Identify which cell holds the provided text, then report its [X, Y] central coordinate. 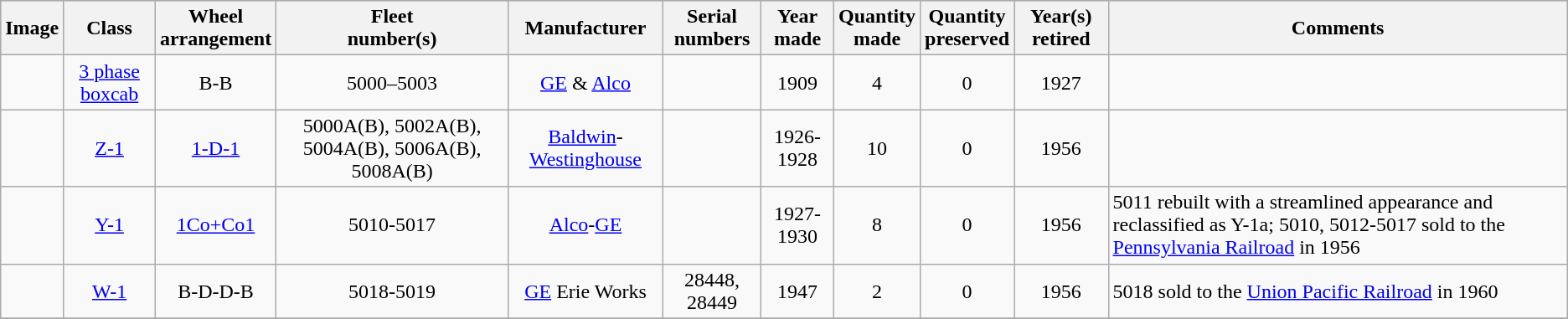
W-1 [110, 291]
Baldwin-Westinghouse [585, 148]
3 phase boxcab [110, 82]
28448, 28449 [712, 291]
5018-5019 [392, 291]
Class [110, 28]
Y-1 [110, 225]
5011 rebuilt with a streamlined appearance and reclassified as Y-1a; 5010, 5012-5017 sold to the Pennsylvania Railroad in 1956 [1338, 225]
4 [878, 82]
Quantitypreserved [967, 28]
Year made [797, 28]
Alco-GE [585, 225]
5010-5017 [392, 225]
Comments [1338, 28]
10 [878, 148]
1Co+Co1 [215, 225]
Serialnumbers [712, 28]
1909 [797, 82]
1926-1928 [797, 148]
8 [878, 225]
5000–5003 [392, 82]
Year(s) retired [1061, 28]
Manufacturer [585, 28]
B-B [215, 82]
GE Erie Works [585, 291]
Z-1 [110, 148]
1-D-1 [215, 148]
5018 sold to the Union Pacific Railroad in 1960 [1338, 291]
5000A(B), 5002A(B), 5004A(B), 5006A(B), 5008A(B) [392, 148]
Fleetnumber(s) [392, 28]
2 [878, 291]
1927-1930 [797, 225]
B-D-D-B [215, 291]
GE & Alco [585, 82]
Image [32, 28]
1947 [797, 291]
Quantitymade [878, 28]
1927 [1061, 82]
Wheelarrangement [215, 28]
